Return the (X, Y) coordinate for the center point of the cell that contains the specified text.  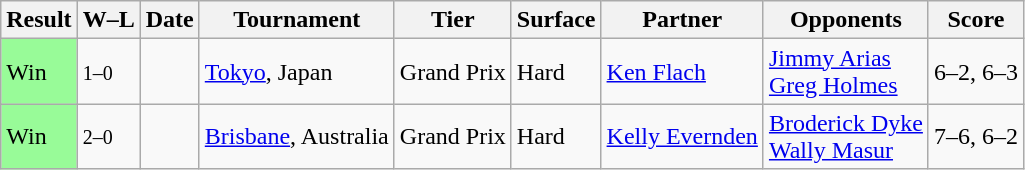
Opponents (846, 20)
Result (39, 20)
2–0 (108, 136)
Tournament (296, 20)
W–L (108, 20)
Score (976, 20)
Date (170, 20)
Ken Flach (682, 72)
Jimmy Arias Greg Holmes (846, 72)
7–6, 6–2 (976, 136)
Tokyo, Japan (296, 72)
6–2, 6–3 (976, 72)
Kelly Evernden (682, 136)
Broderick Dyke Wally Masur (846, 136)
1–0 (108, 72)
Brisbane, Australia (296, 136)
Partner (682, 20)
Surface (556, 20)
Tier (452, 20)
